Search for the cell housing the specified text and yield its (x, y) center coordinate. 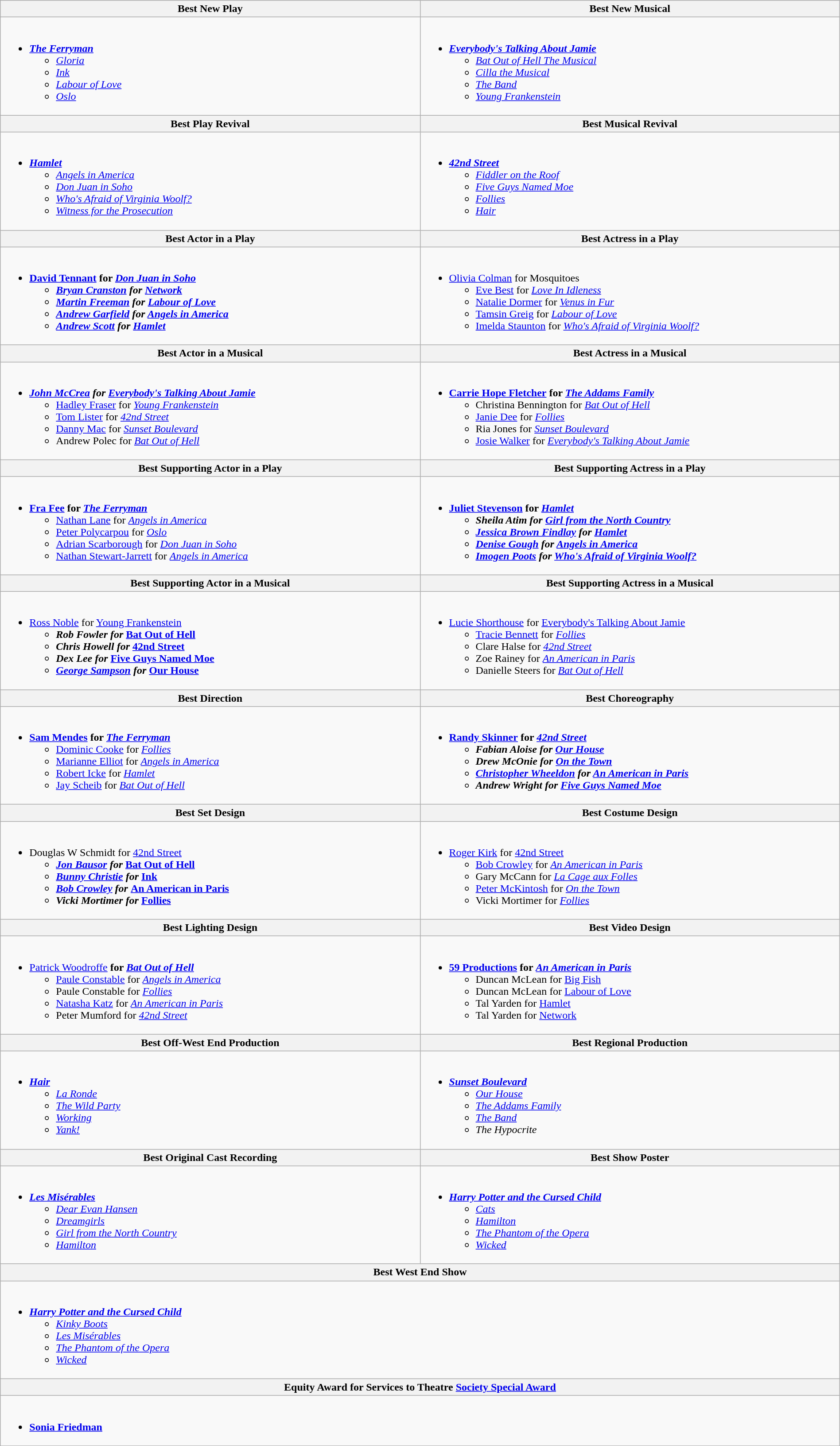
Best Video Design (630, 928)
Best Lighting Design (210, 928)
Best Actor in a Musical (210, 353)
Best Costume Design (630, 813)
Best Supporting Actress in a Play (630, 468)
Best Play Revival (210, 124)
Everybody's Talking About JamieBat Out of Hell The MusicalCilla the MusicalThe BandYoung Frankenstein (630, 66)
42nd StreetFiddler on the RoofFive Guys Named MoeFolliesHair (630, 181)
Sonia Friedman (420, 1420)
59 Productions for An American in ParisDuncan McLean for Big FishDuncan McLean for Labour of LoveTal Yarden for HamletTal Yarden for Network (630, 985)
Harry Potter and the Cursed ChildKinky BootsLes MisérablesThe Phantom of the OperaWicked (420, 1330)
The FerrymanGloriaInkLabour of LoveOslo (210, 66)
Best Supporting Actor in a Musical (210, 583)
Best Off-West End Production (210, 1043)
Best Regional Production (630, 1043)
Best New Play (210, 9)
HairLa RondeThe Wild PartyWorkingYank! (210, 1100)
Equity Award for Services to Theatre Society Special Award (420, 1387)
Douglas W Schmidt for 42nd StreetJon Bausor for Bat Out of HellBunny Christie for InkBob Crowley for An American in ParisVicki Mortimer for Follies (210, 871)
Best Original Cast Recording (210, 1157)
Best Choreography (630, 698)
Best Set Design (210, 813)
Sunset BoulevardOur HouseThe Addams FamilyThe BandThe Hypocrite (630, 1100)
Les MisérablesDear Evan HansenDreamgirlsGirl from the North CountryHamilton (210, 1215)
Best Actress in a Musical (630, 353)
Best Actor in a Play (210, 238)
Best Direction (210, 698)
Best New Musical (630, 9)
Best Show Poster (630, 1157)
Best Actress in a Play (630, 238)
Best West End Show (420, 1272)
Best Supporting Actress in a Musical (630, 583)
Best Musical Revival (630, 124)
HamletAngels in AmericaDon Juan in SohoWho's Afraid of Virginia Woolf?Witness for the Prosecution (210, 181)
Sam Mendes for The FerrymanDominic Cooke for FolliesMarianne Elliot for Angels in AmericaRobert Icke for HamletJay Scheib for Bat Out of Hell (210, 755)
Best Supporting Actor in a Play (210, 468)
Harry Potter and the Cursed ChildCatsHamiltonThe Phantom of the OperaWicked (630, 1215)
